Locate the cell with the specified text and output its [x, y] center coordinate. 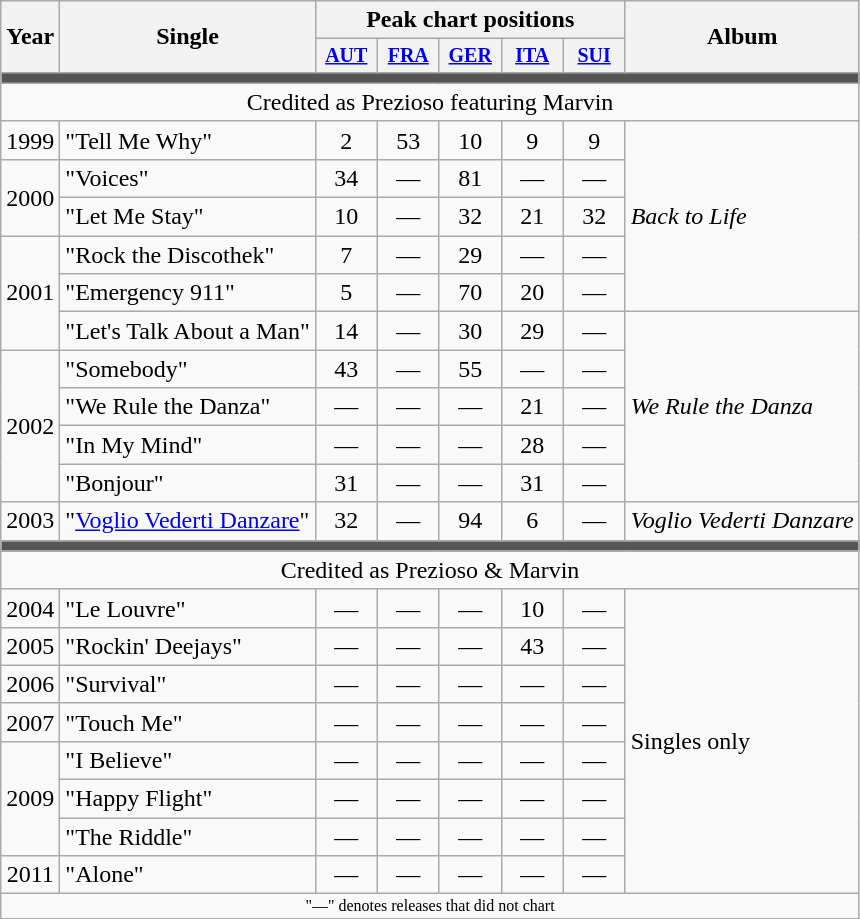
AUT [346, 56]
Single [188, 37]
2009 [30, 798]
2005 [30, 646]
2 [346, 140]
Back to Life [742, 216]
"Rock the Discothek" [188, 255]
"Tell Me Why" [188, 140]
"Alone" [188, 875]
Album [742, 37]
2007 [30, 722]
20 [532, 293]
"The Riddle" [188, 837]
"Emergency 911" [188, 293]
34 [346, 178]
14 [346, 331]
"In My Mind" [188, 445]
"Rockin' Deejays" [188, 646]
"We Rule the Danza" [188, 407]
2003 [30, 521]
"—" denotes releases that did not chart [430, 906]
"Somebody" [188, 369]
2004 [30, 608]
2001 [30, 293]
Voglio Vederti Danzare [742, 521]
"Let's Talk About a Man" [188, 331]
"Le Louvre" [188, 608]
ITA [532, 56]
2011 [30, 875]
SUI [594, 56]
Peak chart positions [470, 20]
"Let Me Stay" [188, 217]
6 [532, 521]
Credited as Prezioso featuring Marvin [430, 102]
We Rule the Danza [742, 407]
"I Believe" [188, 760]
53 [408, 140]
Singles only [742, 741]
"Bonjour" [188, 483]
94 [470, 521]
7 [346, 255]
"Survival" [188, 684]
2002 [30, 426]
FRA [408, 56]
70 [470, 293]
55 [470, 369]
"Touch Me" [188, 722]
28 [532, 445]
81 [470, 178]
"Voglio Vederti Danzare" [188, 521]
Year [30, 37]
5 [346, 293]
GER [470, 56]
30 [470, 331]
Credited as Prezioso & Marvin [430, 570]
"Happy Flight" [188, 799]
2000 [30, 197]
2006 [30, 684]
"Voices" [188, 178]
1999 [30, 140]
